Locate the cell with the specified text and output its [X, Y] center coordinate. 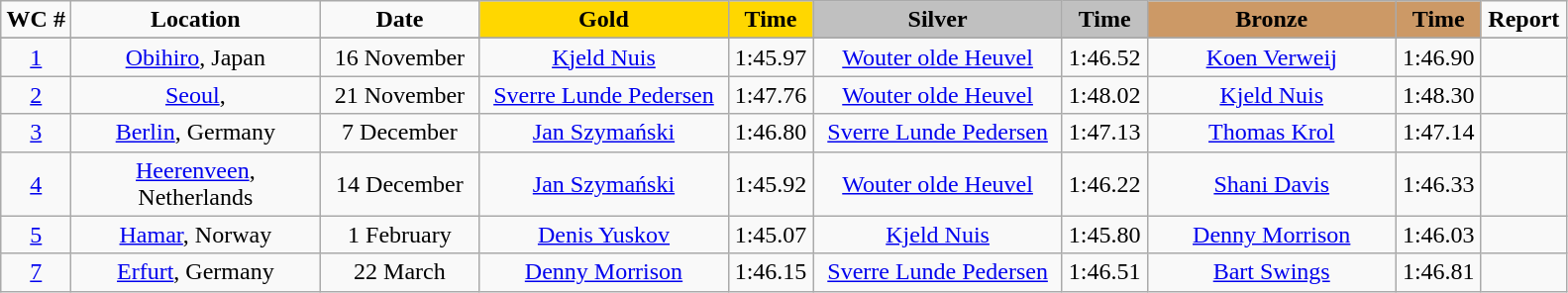
1:46.81 [1438, 272]
1:45.80 [1104, 235]
Gold [604, 20]
Silver [937, 20]
1:46.90 [1438, 57]
1 [36, 57]
Bronze [1272, 20]
1:46.22 [1104, 184]
4 [36, 184]
Location [196, 20]
Koen Verweij [1272, 57]
2 [36, 95]
1 February [400, 235]
22 March [400, 272]
Bart Swings [1272, 272]
Thomas Krol [1272, 133]
1:46.80 [771, 133]
1:45.92 [771, 184]
21 November [400, 95]
Hamar, Norway [196, 235]
16 November [400, 57]
Date [400, 20]
Berlin, Germany [196, 133]
WC # [36, 20]
1:46.33 [1438, 184]
Heerenveen, Netherlands [196, 184]
Report [1523, 20]
1:46.03 [1438, 235]
7 December [400, 133]
7 [36, 272]
1:45.97 [771, 57]
1:46.52 [1104, 57]
5 [36, 235]
Denis Yuskov [604, 235]
Shani Davis [1272, 184]
1:46.51 [1104, 272]
1:47.76 [771, 95]
1:48.02 [1104, 95]
Erfurt, Germany [196, 272]
Seoul, [196, 95]
1:47.13 [1104, 133]
1:48.30 [1438, 95]
1:46.15 [771, 272]
1:47.14 [1438, 133]
1:45.07 [771, 235]
3 [36, 133]
14 December [400, 184]
Obihiro, Japan [196, 57]
